From the cell containing the given text, extract its center point as [X, Y] coordinate. 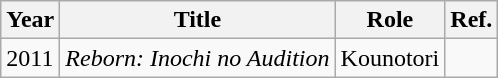
Kounotori [390, 58]
Ref. [472, 20]
Title [198, 20]
Year [30, 20]
2011 [30, 58]
Role [390, 20]
Reborn: Inochi no Audition [198, 58]
